Extract the [X, Y] coordinate from the center of the cell holding the provided text.  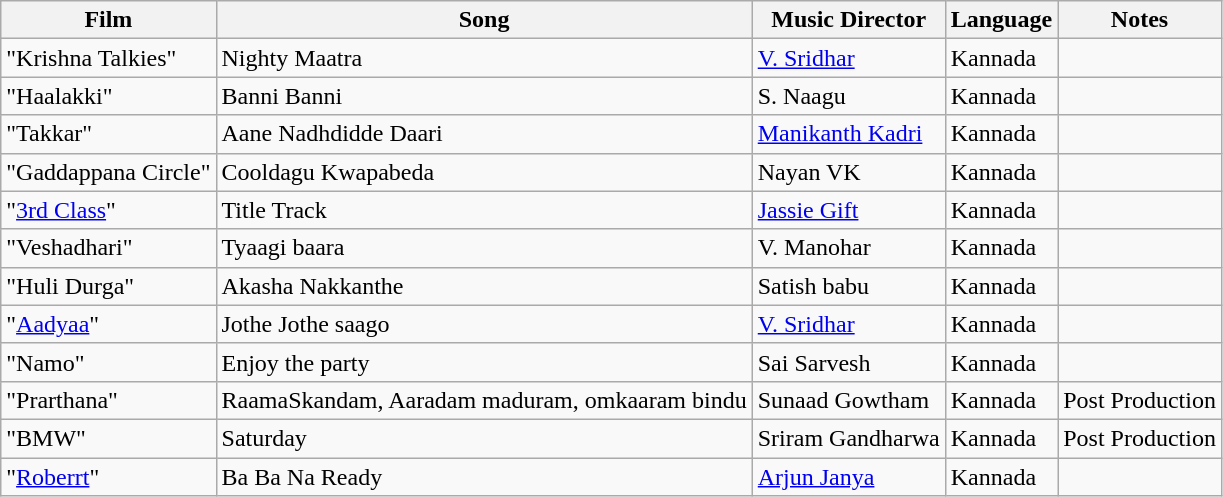
Nighty Maatra [484, 58]
"3rd Class" [108, 210]
"Gaddappana Circle" [108, 172]
Cooldagu Kwapabeda [484, 172]
Manikanth Kadri [848, 134]
Satish babu [848, 286]
Notes [1140, 20]
"Aadyaa" [108, 324]
"Prarthana" [108, 400]
Jassie Gift [848, 210]
Sai Sarvesh [848, 362]
"Takkar" [108, 134]
Banni Banni [484, 96]
"BMW" [108, 438]
Tyaagi baara [484, 248]
Language [1001, 20]
Sunaad Gowtham [848, 400]
"Namo" [108, 362]
"Haalakki" [108, 96]
Nayan VK [848, 172]
S. Naagu [848, 96]
Film [108, 20]
RaamaSkandam, Aaradam maduram, omkaaram bindu [484, 400]
Sriram Gandharwa [848, 438]
Title Track [484, 210]
Akasha Nakkanthe [484, 286]
"Krishna Talkies" [108, 58]
Saturday [484, 438]
"Huli Durga" [108, 286]
Arjun Janya [848, 477]
Ba Ba Na Ready [484, 477]
V. Manohar [848, 248]
Song [484, 20]
"Roberrt" [108, 477]
"Veshadhari" [108, 248]
Enjoy the party [484, 362]
Jothe Jothe saago [484, 324]
Music Director [848, 20]
Aane Nadhdidde Daari [484, 134]
